Determine the [X, Y] coordinate at the center of the cell enclosing the given text.  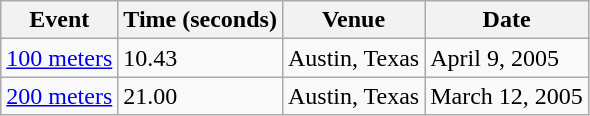
Time (seconds) [200, 20]
April 9, 2005 [507, 58]
Date [507, 20]
10.43 [200, 58]
21.00 [200, 96]
March 12, 2005 [507, 96]
Event [60, 20]
200 meters [60, 96]
100 meters [60, 58]
Venue [353, 20]
